Search for the cell housing the specified text and yield its (x, y) center coordinate. 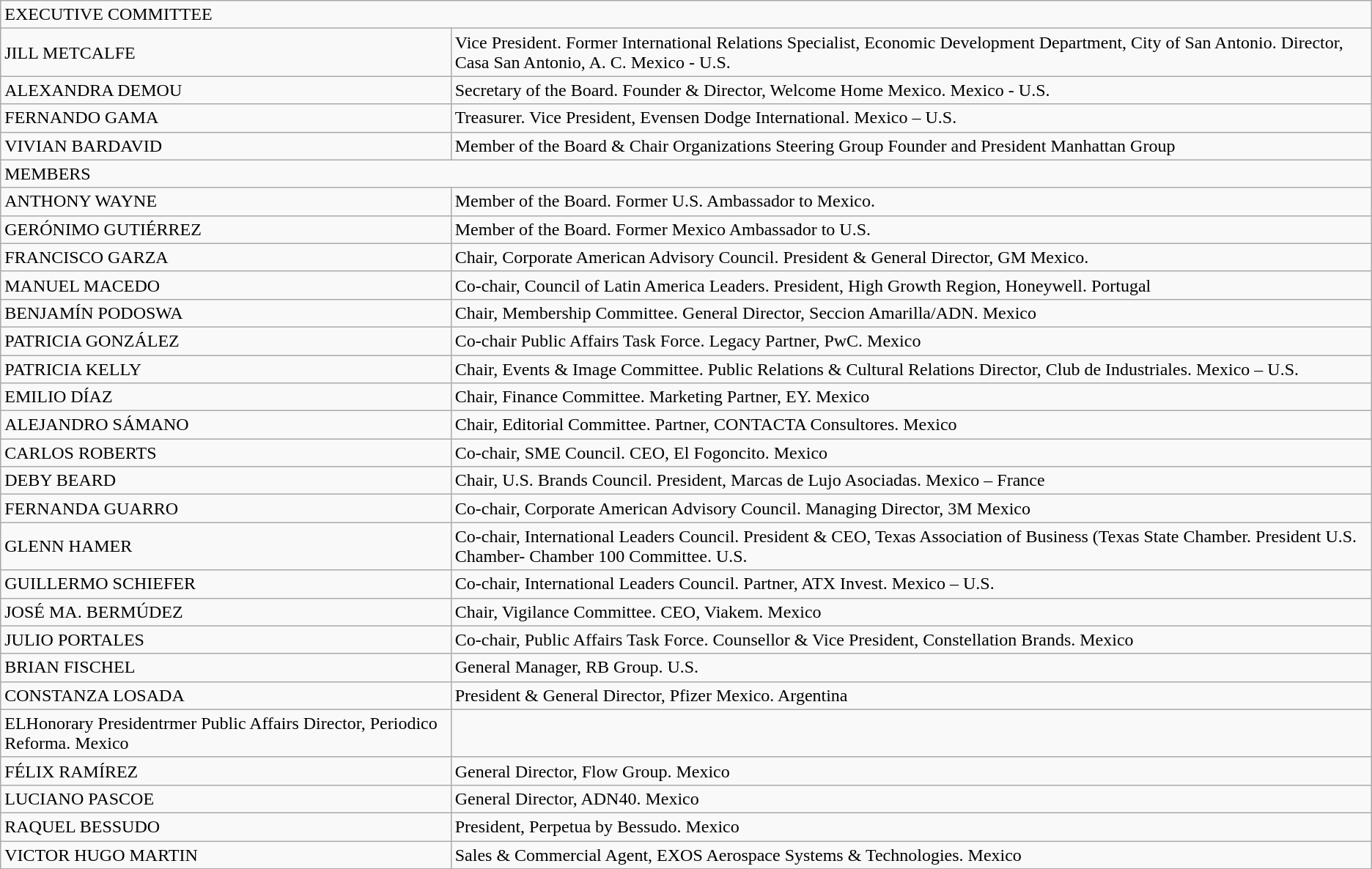
VIVIAN BARDAVID (226, 146)
President, Perpetua by Bessudo. Mexico (911, 827)
Sales & Commercial Agent, EXOS Aerospace Systems & Technologies. Mexico (911, 855)
Treasurer. Vice President, Evensen Dodge International. Mexico – U.S. (911, 118)
Co-chair Public Affairs Task Force. Legacy Partner, PwC. Mexico (911, 341)
MEMBERS (686, 174)
General Manager, RB Group. U.S. (911, 668)
Secretary of the Board. Founder & Director, Welcome Home Mexico. Mexico - U.S. (911, 90)
President & General Director, Pfizer Mexico. Argentina (911, 695)
EMILIO DÍAZ (226, 397)
Co-chair, International Leaders Council. Partner, ATX Invest. Mexico – U.S. (911, 584)
GLENN HAMER (226, 547)
Chair, Vigilance Committee. CEO, Viakem. Mexico (911, 612)
LUCIANO PASCOE (226, 799)
Member of the Board & Chair Organizations Steering Group Founder and President Manhattan Group (911, 146)
EXECUTIVE COMMITTEE (686, 15)
Co-chair, Corporate American Advisory Council. Managing Director, 3M Mexico (911, 509)
VICTOR HUGO MARTIN (226, 855)
GUILLERMO SCHIEFER (226, 584)
Chair, Finance Committee. Marketing Partner, EY. Mexico (911, 397)
FERNANDA GUARRO (226, 509)
BENJAMÍN PODOSWA (226, 313)
Chair, Membership Committee. General Director, Seccion Amarilla/ADN. Mexico (911, 313)
FERNANDO GAMA (226, 118)
PATRICIA KELLY (226, 369)
Co-chair, Council of Latin America Leaders. President, High Growth Region, Honeywell. Portugal (911, 285)
General Director, ADN40. Mexico (911, 799)
CARLOS ROBERTS (226, 453)
Chair, Editorial Committee. Partner, CONTACTA Consultores. Mexico (911, 425)
Member of the Board. Former U.S. Ambassador to Mexico. (911, 201)
RAQUEL BESSUDO (226, 827)
FRANCISCO GARZA (226, 257)
Chair, U.S. Brands Council. President, Marcas de Lujo Asociadas. Mexico – France (911, 481)
DEBY BEARD (226, 481)
Chair, Events & Image Committee. Public Relations & Cultural Relations Director, Club de Industriales. Mexico – U.S. (911, 369)
ELHonorary Presidentrmer Public Affairs Director, Periodico Reforma. Mexico (226, 733)
ALEXANDRA DEMOU (226, 90)
JOSÉ MA. BERMÚDEZ (226, 612)
BRIAN FISCHEL (226, 668)
General Director, Flow Group. Mexico (911, 771)
Chair, Corporate American Advisory Council. President & General Director, GM Mexico. (911, 257)
ALEJANDRO SÁMANO (226, 425)
JULIO PORTALES (226, 640)
PATRICIA GONZÁLEZ (226, 341)
GERÓNIMO GUTIÉRREZ (226, 229)
ANTHONY WAYNE (226, 201)
FÉLIX RAMÍREZ (226, 771)
JILL METCALFE (226, 53)
MANUEL MACEDO (226, 285)
CONSTANZA LOSADA (226, 695)
Co-chair, SME Council. CEO, El Fogoncito. Mexico (911, 453)
Member of the Board. Former Mexico Ambassador to U.S. (911, 229)
Co-chair, Public Affairs Task Force. Counsellor & Vice President, Constellation Brands. Mexico (911, 640)
